For the text-containing cell, return its midpoint in [X, Y] coordinate format. 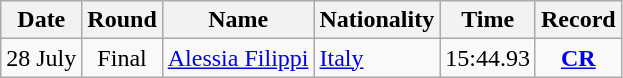
CR [578, 58]
Name [238, 20]
Round [122, 20]
Date [42, 20]
Time [488, 20]
28 July [42, 58]
Record [578, 20]
Final [122, 58]
15:44.93 [488, 58]
Italy [377, 58]
Alessia Filippi [238, 58]
Nationality [377, 20]
